Locate the cell with the specified text and output its (X, Y) center coordinate. 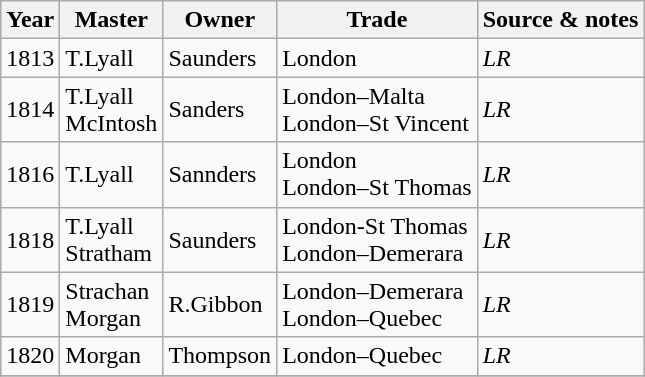
Master (112, 20)
1819 (30, 304)
Sannders (220, 174)
StrachanMorgan (112, 304)
London-St ThomasLondon–Demerara (378, 240)
Year (30, 20)
London–DemeraraLondon–Quebec (378, 304)
1818 (30, 240)
1816 (30, 174)
Source & notes (560, 20)
T.LyallStratham (112, 240)
London–MaltaLondon–St Vincent (378, 110)
R.Gibbon (220, 304)
Morgan (112, 356)
T.LyallMcIntosh (112, 110)
1813 (30, 58)
Trade (378, 20)
Owner (220, 20)
1820 (30, 356)
LondonLondon–St Thomas (378, 174)
Thompson (220, 356)
London (378, 58)
London–Quebec (378, 356)
Sanders (220, 110)
1814 (30, 110)
